Scan for the cell matching the given text and deliver its (x, y) coordinate at center. 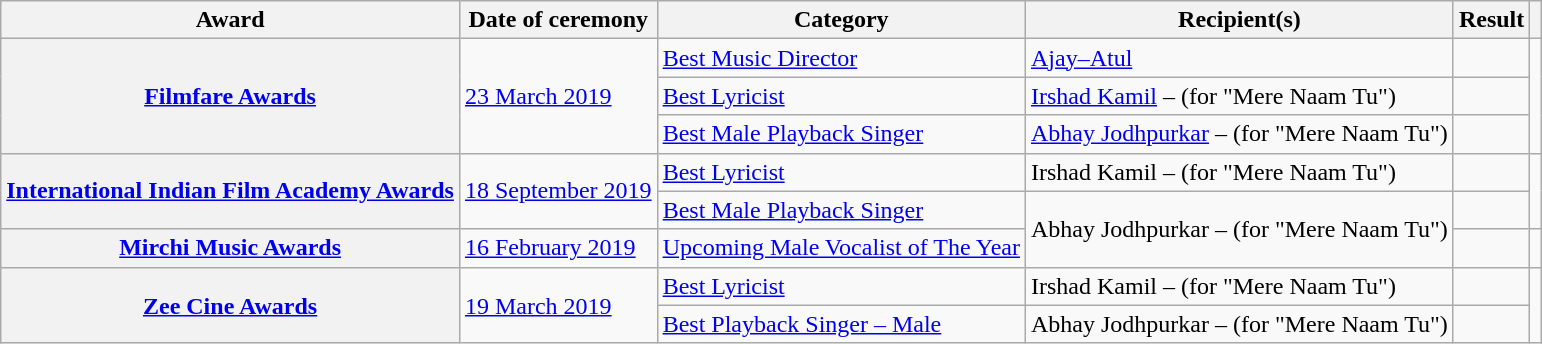
23 March 2019 (558, 96)
Upcoming Male Vocalist of The Year (841, 248)
Mirchi Music Awards (230, 248)
Award (230, 20)
Zee Cine Awards (230, 305)
International Indian Film Academy Awards (230, 191)
Filmfare Awards (230, 96)
Recipient(s) (1239, 20)
18 September 2019 (558, 191)
16 February 2019 (558, 248)
19 March 2019 (558, 305)
Category (841, 20)
Best Playback Singer – Male (841, 324)
Ajay–Atul (1239, 58)
Result (1491, 20)
Date of ceremony (558, 20)
Best Music Director (841, 58)
